Pinpoint the cell where the given text exists, returning its [X, Y] midpoint coordinate. 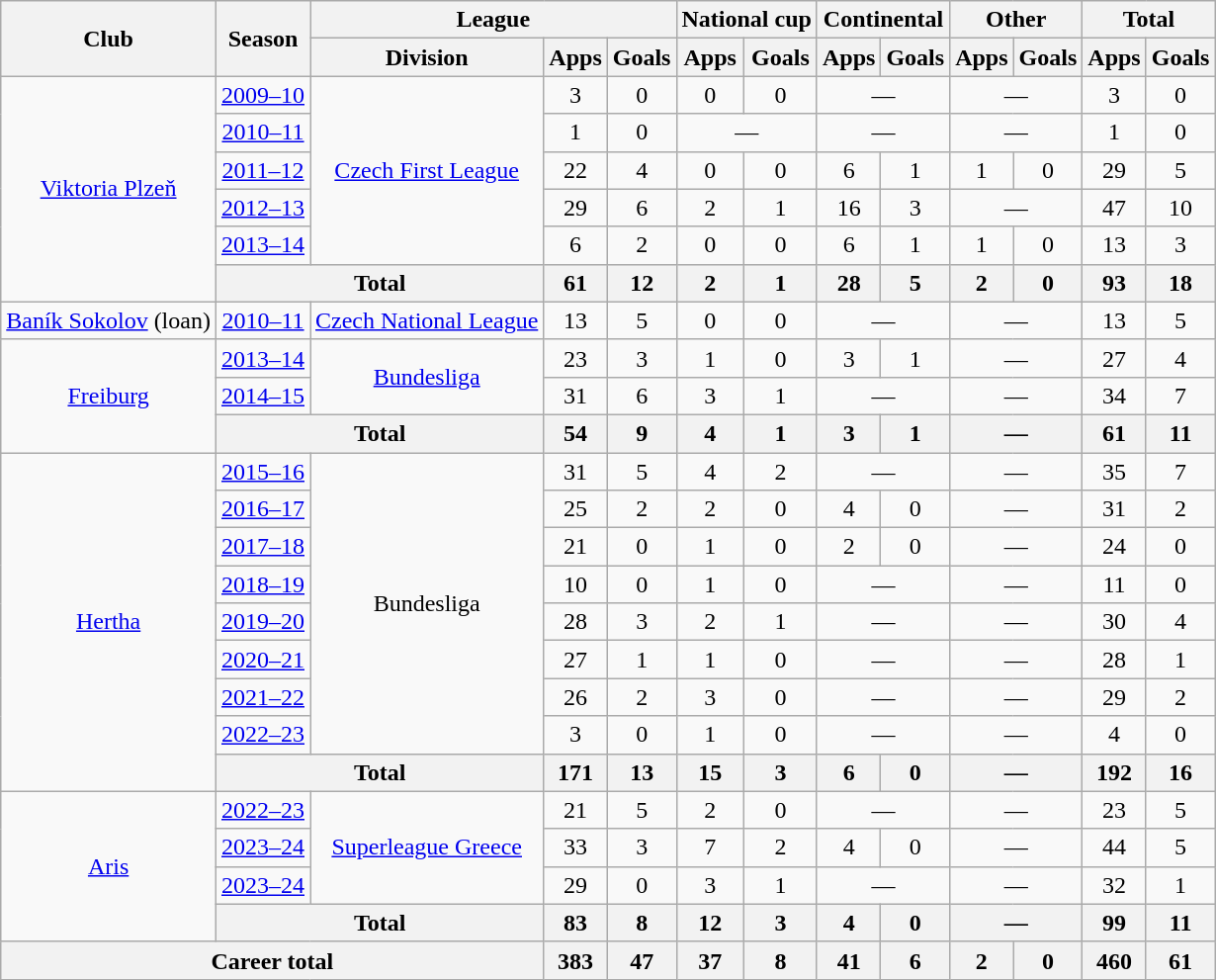
9 [642, 433]
99 [1114, 923]
2012–13 [263, 208]
Baník Sokolov (loan) [109, 320]
2009–10 [263, 95]
Viktoria Plzeň [109, 189]
2021–22 [263, 697]
Other [1016, 20]
Division [427, 57]
2020–21 [263, 660]
Continental [883, 20]
Superleague Greece [427, 847]
37 [710, 960]
34 [1114, 396]
22 [575, 170]
2016–17 [263, 509]
2017–18 [263, 547]
Freiburg [109, 396]
383 [575, 960]
League [493, 20]
Season [263, 39]
24 [1114, 547]
15 [710, 772]
26 [575, 697]
Club [109, 39]
Hertha [109, 623]
83 [575, 923]
2019–20 [263, 622]
Czech First League [427, 170]
2018–19 [263, 584]
44 [1114, 847]
171 [575, 772]
41 [848, 960]
54 [575, 433]
35 [1114, 472]
Career total [273, 960]
93 [1114, 283]
192 [1114, 772]
25 [575, 509]
460 [1114, 960]
18 [1180, 283]
National cup [746, 20]
33 [575, 847]
32 [1114, 885]
Aris [109, 866]
2011–12 [263, 170]
2015–16 [263, 472]
2014–15 [263, 396]
30 [1114, 622]
Czech National League [427, 320]
